Detect which cell encompasses the target text, then output its (x, y) center coordinate. 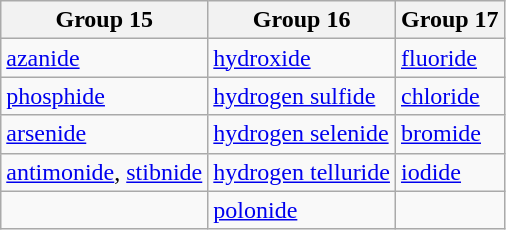
phosphide (104, 96)
azanide (104, 58)
hydroxide (302, 58)
polonide (302, 210)
hydrogen selenide (302, 134)
arsenide (104, 134)
hydrogen sulfide (302, 96)
antimonide, stibnide (104, 172)
Group 17 (450, 20)
chloride (450, 96)
Group 16 (302, 20)
fluoride (450, 58)
bromide (450, 134)
hydrogen telluride (302, 172)
Group 15 (104, 20)
iodide (450, 172)
